From the cell containing the given text, extract its center point as (X, Y) coordinate. 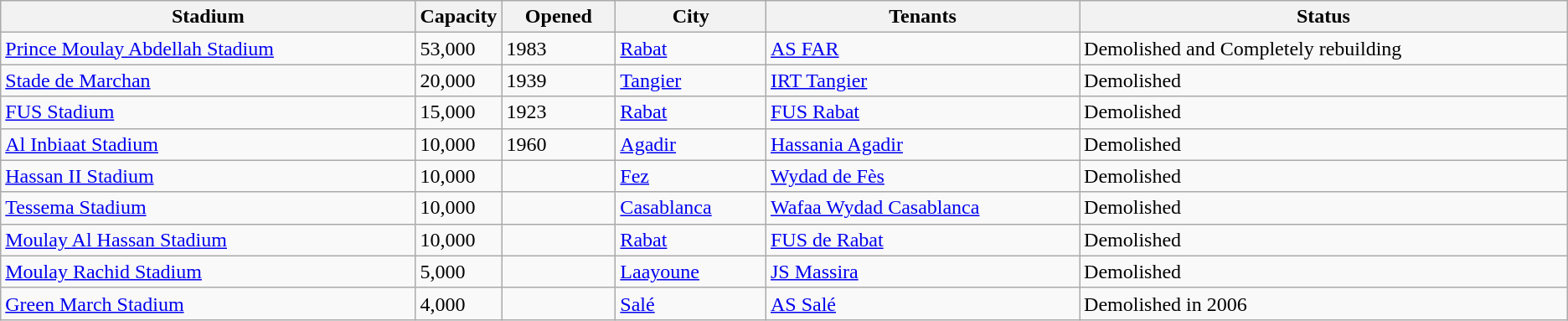
Capacity (459, 17)
1960 (559, 144)
5,000 (459, 272)
Demolished in 2006 (1323, 303)
FUS de Rabat (922, 240)
Green March Stadium (208, 303)
Stade de Marchan (208, 80)
IRT Tangier (922, 80)
Moulay Al Hassan Stadium (208, 240)
1923 (559, 112)
Salé (691, 303)
FUS Rabat (922, 112)
AS FAR (922, 49)
Al Inbiaat Stadium (208, 144)
53,000 (459, 49)
Casablanca (691, 208)
City (691, 17)
1983 (559, 49)
Wydad de Fès (922, 176)
Tenants (922, 17)
1939 (559, 80)
Fez (691, 176)
Prince Moulay Abdellah Stadium (208, 49)
4,000 (459, 303)
FUS Stadium (208, 112)
Tessema Stadium (208, 208)
Laayoune (691, 272)
Stadium (208, 17)
Hassan II Stadium (208, 176)
15,000 (459, 112)
Moulay Rachid Stadium (208, 272)
AS Salé (922, 303)
Status (1323, 17)
20,000 (459, 80)
Tangier (691, 80)
Wafaa Wydad Casablanca (922, 208)
JS Massira (922, 272)
Opened (559, 17)
Demolished and Completely rebuilding (1323, 49)
Hassania Agadir (922, 144)
Agadir (691, 144)
